Detect which cell encompasses the target text, then output its [x, y] center coordinate. 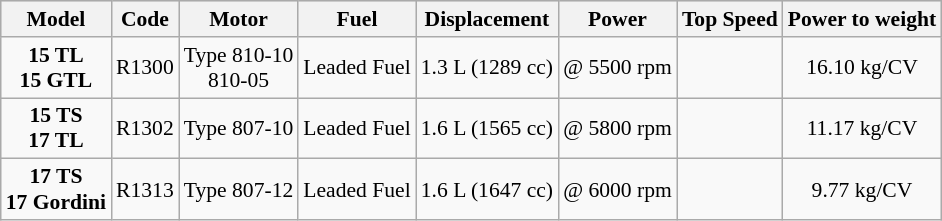
15 TS17 TL [56, 128]
Displacement [487, 19]
R1302 [145, 128]
Fuel [356, 19]
Power to weight [862, 19]
16.10 kg/CV [862, 68]
1.6 L (1565 cc) [487, 128]
Code [145, 19]
R1300 [145, 68]
9.77 kg/CV [862, 190]
Type 807-12 [239, 190]
@ 5800 rpm [618, 128]
Power [618, 19]
Type 810-10810-05 [239, 68]
Motor [239, 19]
@ 5500 rpm [618, 68]
Model [56, 19]
17 TS17 Gordini [56, 190]
R1313 [145, 190]
@ 6000 rpm [618, 190]
1.3 L (1289 cc) [487, 68]
1.6 L (1647 cc) [487, 190]
Top Speed [730, 19]
15 TL15 GTL [56, 68]
Type 807-10 [239, 128]
11.17 kg/CV [862, 128]
